Pinpoint the cell where the given text exists, returning its [X, Y] midpoint coordinate. 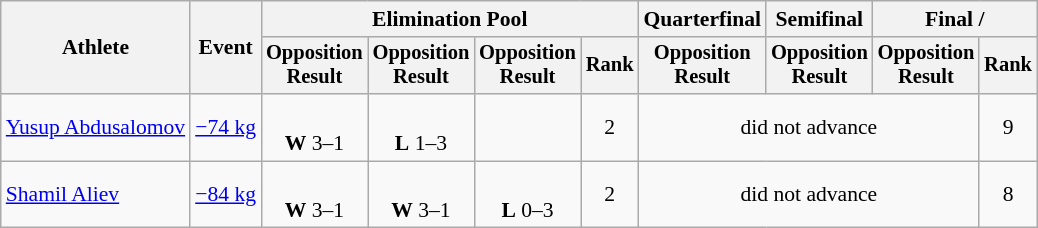
Semifinal [820, 19]
Elimination Pool [450, 19]
Event [226, 48]
−84 kg [226, 194]
Athlete [96, 48]
L 1–3 [422, 128]
L 0–3 [528, 194]
Yusup Abdusalomov [96, 128]
9 [1008, 128]
Final / [955, 19]
−74 kg [226, 128]
Shamil Aliev [96, 194]
Quarterfinal [702, 19]
8 [1008, 194]
